Identify which cell holds the provided text, then report its (X, Y) central coordinate. 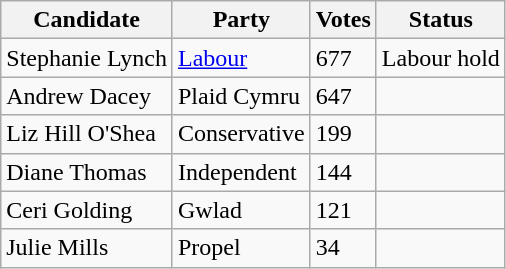
199 (343, 134)
Andrew Dacey (87, 96)
Independent (241, 172)
34 (343, 248)
Ceri Golding (87, 210)
Party (241, 20)
Plaid Cymru (241, 96)
144 (343, 172)
Labour (241, 58)
Conservative (241, 134)
Status (440, 20)
Liz Hill O'Shea (87, 134)
647 (343, 96)
Propel (241, 248)
Diane Thomas (87, 172)
Votes (343, 20)
Stephanie Lynch (87, 58)
Gwlad (241, 210)
Julie Mills (87, 248)
Labour hold (440, 58)
Candidate (87, 20)
121 (343, 210)
677 (343, 58)
